Extract the (X, Y) coordinate from the center of the cell holding the provided text.  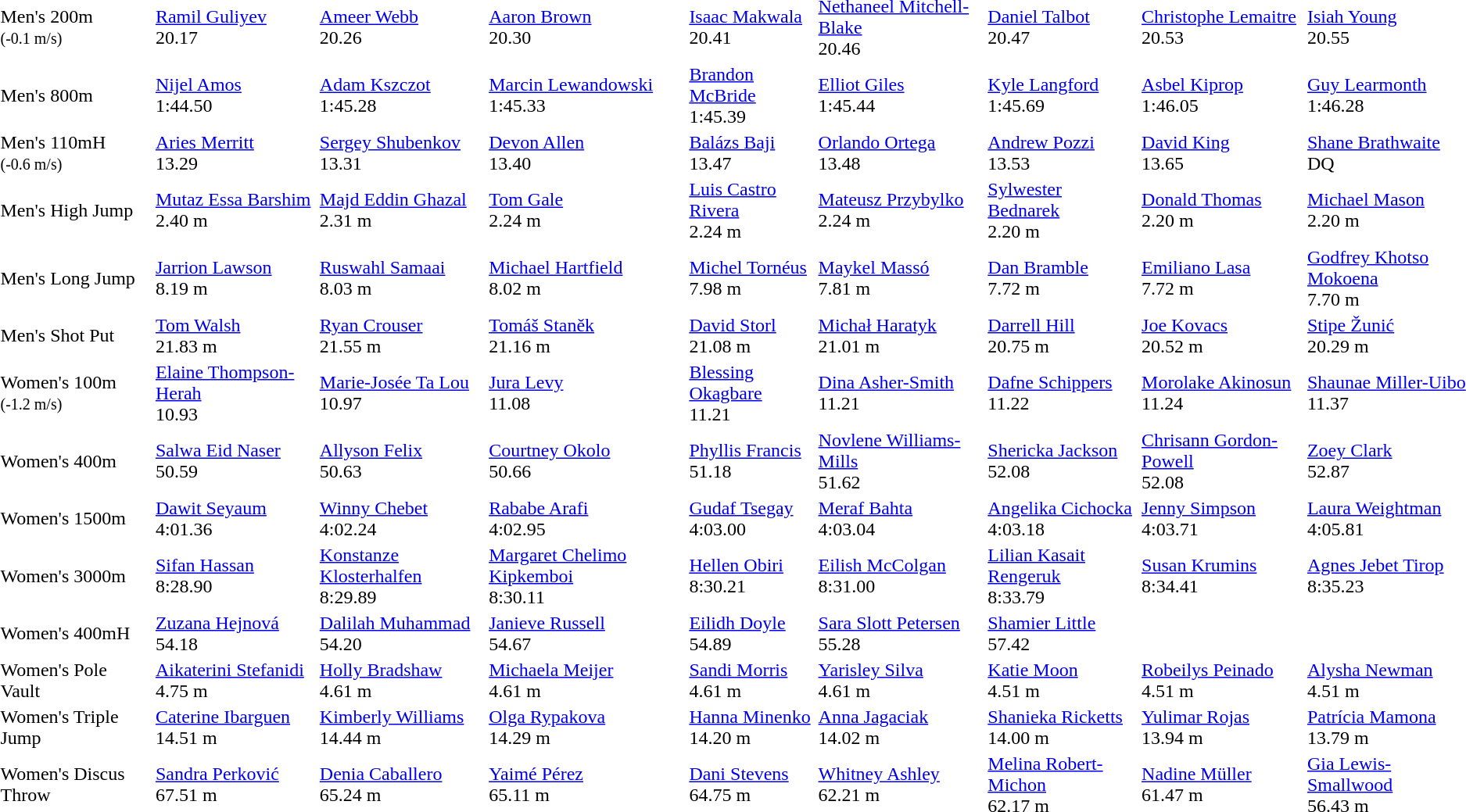
Susan Krumins 8:34.41 (1223, 576)
Dalilah Muhammad 54.20 (402, 633)
Michaela Meijer 4.61 m (586, 680)
Jarrion Lawson 8.19 m (235, 278)
Ryan Crouser 21.55 m (402, 336)
Majd Eddin Ghazal 2.31 m (402, 210)
Sifan Hassan 8:28.90 (235, 576)
Angelika Cichocka 4:03.18 (1063, 519)
Blessing Okagbare 11.21 (751, 393)
Shamier Little 57.42 (1063, 633)
Dawit Seyaum 4:01.36 (235, 519)
Michael Hartfield 8.02 m (586, 278)
Adam Kszczot 1:45.28 (402, 95)
Anna Jagaciak 14.02 m (901, 727)
Devon Allen 13.40 (586, 153)
Holly Bradshaw 4.61 m (402, 680)
Maykel Massó 7.81 m (901, 278)
Aikaterini Stefanidi 4.75 m (235, 680)
Meraf Bahta 4:03.04 (901, 519)
Mutaz Essa Barshim 2.40 m (235, 210)
David Storl 21.08 m (751, 336)
Ruswahl Samaai 8.03 m (402, 278)
Robeilys Peinado 4.51 m (1223, 680)
David King 13.65 (1223, 153)
Phyllis Francis 51.18 (751, 461)
Morolake Akinosun 11.24 (1223, 393)
Michel Tornéus 7.98 m (751, 278)
Dan Bramble 7.72 m (1063, 278)
Balázs Baji 13.47 (751, 153)
Yarisley Silva 4.61 m (901, 680)
Hanna Minenko 14.20 m (751, 727)
Jenny Simpson 4:03.71 (1223, 519)
Marie-Josée Ta Lou 10.97 (402, 393)
Janieve Russell 54.67 (586, 633)
Konstanze Klosterhalfen 8:29.89 (402, 576)
Asbel Kiprop 1:46.05 (1223, 95)
Shanieka Ricketts 14.00 m (1063, 727)
Shericka Jackson 52.08 (1063, 461)
Sylwester Bednarek 2.20 m (1063, 210)
Olga Rypakova 14.29 m (586, 727)
Winny Chebet 4:02.24 (402, 519)
Mateusz Przybylko 2.24 m (901, 210)
Lilian Kasait Rengeruk 8:33.79 (1063, 576)
Luis Castro Rivera 2.24 m (751, 210)
Nijel Amos 1:44.50 (235, 95)
Sara Slott Petersen 55.28 (901, 633)
Donald Thomas 2.20 m (1223, 210)
Dina Asher-Smith 11.21 (901, 393)
Joe Kovacs 20.52 m (1223, 336)
Kyle Langford 1:45.69 (1063, 95)
Marcin Lewandowski 1:45.33 (586, 95)
Aries Merritt 13.29 (235, 153)
Salwa Eid Naser 50.59 (235, 461)
Dafne Schippers 11.22 (1063, 393)
Courtney Okolo 50.66 (586, 461)
Eilidh Doyle 54.89 (751, 633)
Chrisann Gordon-Powell 52.08 (1223, 461)
Allyson Felix 50.63 (402, 461)
Emiliano Lasa 7.72 m (1223, 278)
Orlando Ortega 13.48 (901, 153)
Tomáš Staněk 21.16 m (586, 336)
Darrell Hill 20.75 m (1063, 336)
Tom Walsh 21.83 m (235, 336)
Margaret Chelimo Kipkemboi 8:30.11 (586, 576)
Gudaf Tsegay 4:03.00 (751, 519)
Andrew Pozzi 13.53 (1063, 153)
Jura Levy 11.08 (586, 393)
Elliot Giles 1:45.44 (901, 95)
Hellen Obiri 8:30.21 (751, 576)
Tom Gale 2.24 m (586, 210)
Zuzana Hejnová 54.18 (235, 633)
Caterine Ibarguen 14.51 m (235, 727)
Novlene Williams-Mills 51.62 (901, 461)
Elaine Thompson-Herah 10.93 (235, 393)
Eilish McColgan 8:31.00 (901, 576)
Michał Haratyk 21.01 m (901, 336)
Brandon McBride 1:45.39 (751, 95)
Yulimar Rojas 13.94 m (1223, 727)
Sandi Morris 4.61 m (751, 680)
Rababe Arafi 4:02.95 (586, 519)
Sergey Shubenkov 13.31 (402, 153)
Kimberly Williams 14.44 m (402, 727)
Katie Moon 4.51 m (1063, 680)
